Pinpoint the cell where the given text exists, returning its (X, Y) midpoint coordinate. 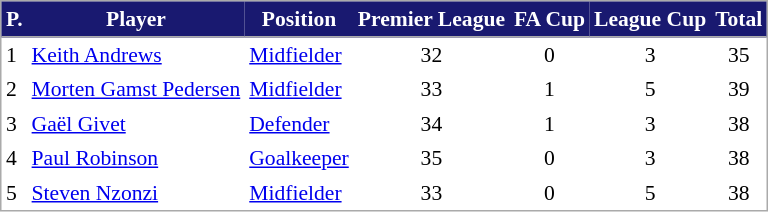
FA Cup (550, 20)
4 (15, 158)
Premier League (431, 20)
Defender (299, 123)
Total (739, 20)
Player (136, 20)
Keith Andrews (136, 55)
32 (431, 55)
2 (15, 89)
Gaël Givet (136, 123)
P. (15, 20)
Position (299, 20)
Goalkeeper (299, 158)
Steven Nzonzi (136, 193)
39 (739, 89)
League Cup (650, 20)
Morten Gamst Pedersen (136, 89)
34 (431, 123)
Paul Robinson (136, 158)
